Find where the given text appears and provide that cell's center as [x, y] coordinate. 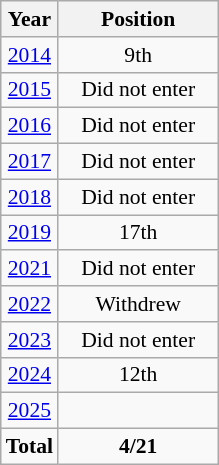
Year [30, 19]
2015 [30, 90]
Position [138, 19]
2019 [30, 233]
2021 [30, 269]
2025 [30, 411]
Withdrew [138, 304]
17th [138, 233]
Total [30, 447]
2023 [30, 340]
4/21 [138, 447]
2024 [30, 375]
12th [138, 375]
2017 [30, 162]
9th [138, 55]
2018 [30, 197]
2014 [30, 55]
2022 [30, 304]
2016 [30, 126]
